From the cell containing the given text, extract its center point as (X, Y) coordinate. 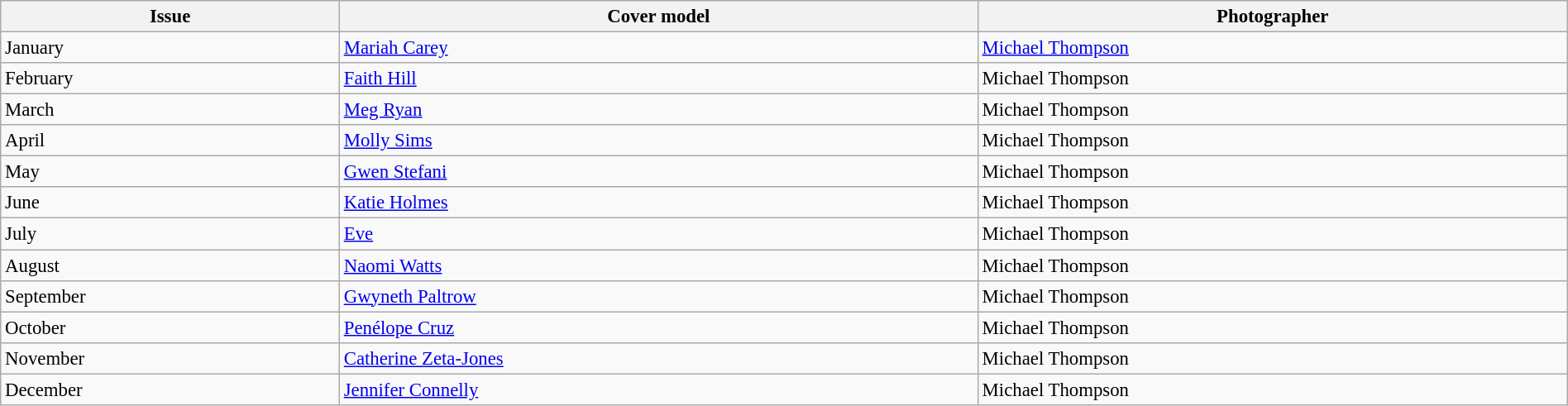
November (170, 358)
December (170, 389)
Molly Sims (658, 141)
Gwen Stefani (658, 172)
Cover model (658, 17)
May (170, 172)
August (170, 265)
June (170, 203)
Naomi Watts (658, 265)
Mariah Carey (658, 48)
October (170, 327)
Catherine Zeta-Jones (658, 358)
Issue (170, 17)
February (170, 79)
Jennifer Connelly (658, 389)
Faith Hill (658, 79)
Meg Ryan (658, 110)
Katie Holmes (658, 203)
Penélope Cruz (658, 327)
September (170, 296)
Photographer (1272, 17)
Gwyneth Paltrow (658, 296)
March (170, 110)
April (170, 141)
July (170, 234)
Eve (658, 234)
January (170, 48)
